Search for the cell housing the specified text and yield its (x, y) center coordinate. 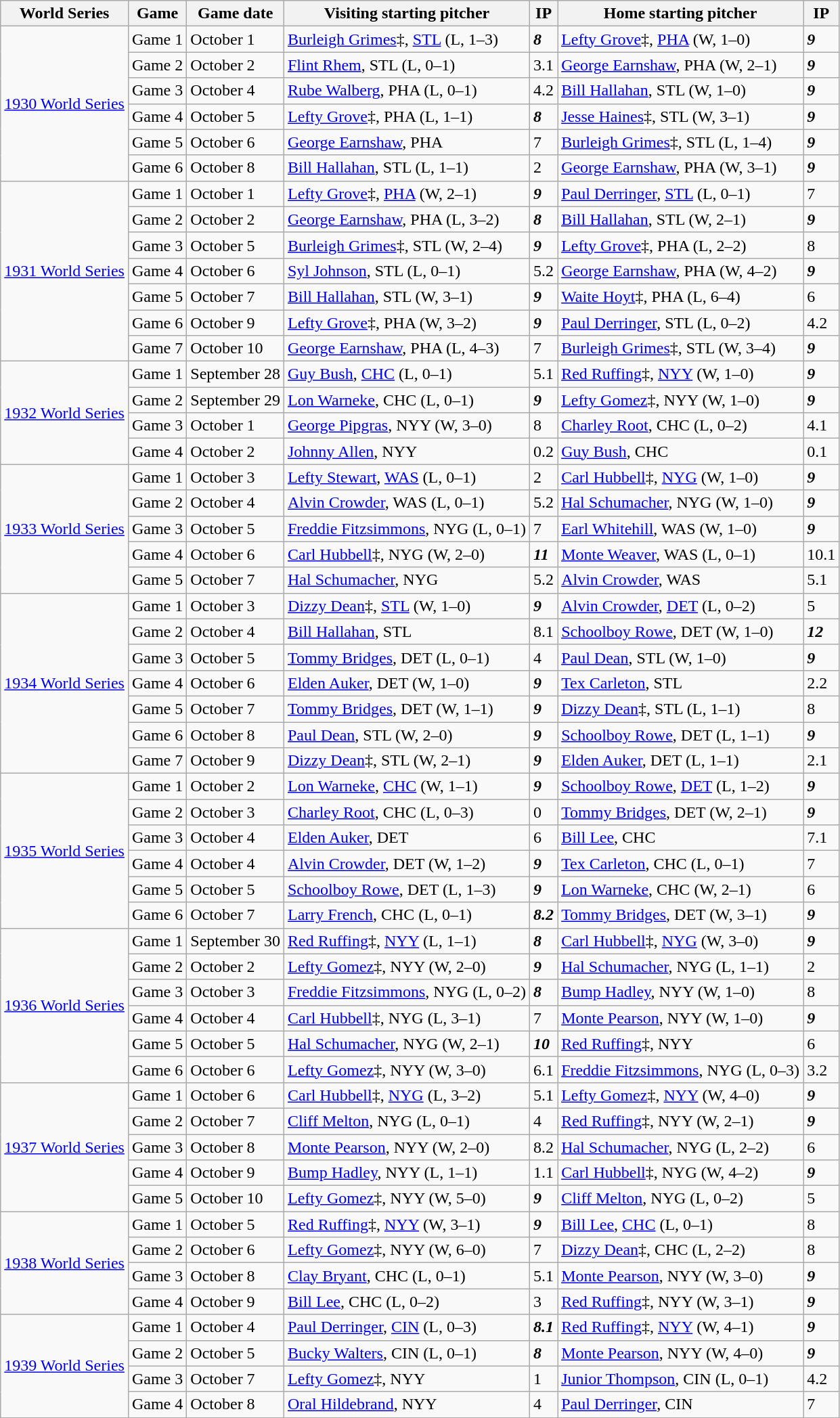
Red Ruffing‡, NYY (W, 2–1) (681, 1121)
Burleigh Grimes‡, STL (W, 3–4) (681, 349)
Paul Dean, STL (W, 2–0) (406, 734)
Carl Hubbell‡, NYG (W, 1–0) (681, 477)
6.1 (544, 1069)
Monte Pearson, NYY (W, 3–0) (681, 1276)
Freddie Fitzsimmons, NYG (L, 0–1) (406, 529)
Burleigh Grimes‡, STL (L, 1–3) (406, 39)
George Earnshaw, PHA (W, 3–1) (681, 168)
Syl Johnson, STL (L, 0–1) (406, 271)
Freddie Fitzsimmons, NYG (L, 0–2) (406, 992)
Larry French, CHC (L, 0–1) (406, 915)
4.1 (822, 426)
Monte Pearson, NYY (W, 2–0) (406, 1147)
Red Ruffing‡, NYY (W, 1–0) (681, 374)
Hal Schumacher, NYG (406, 580)
Bill Lee, CHC (L, 0–1) (681, 1224)
Schoolboy Rowe, DET (W, 1–0) (681, 632)
Bill Lee, CHC (681, 838)
Rube Walberg, PHA (L, 0–1) (406, 91)
Carl Hubbell‡, NYG (L, 3–2) (406, 1095)
1936 World Series (65, 1005)
Lefty Gomez‡, NYY (W, 5–0) (406, 1199)
10 (544, 1044)
Bill Hallahan, STL (406, 632)
Lefty Gomez‡, NYY (W, 3–0) (406, 1069)
Charley Root, CHC (L, 0–2) (681, 426)
Schoolboy Rowe, DET (L, 1–1) (681, 734)
Earl Whitehill, WAS (W, 1–0) (681, 529)
Carl Hubbell‡, NYG (L, 3–1) (406, 1018)
Tommy Bridges, DET (L, 0–1) (406, 657)
Lefty Gomez‡, NYY (W, 6–0) (406, 1250)
Freddie Fitzsimmons, NYG (L, 0–3) (681, 1069)
Bill Hallahan, STL (W, 1–0) (681, 91)
1 (544, 1379)
Hal Schumacher, NYG (L, 2–2) (681, 1147)
Red Ruffing‡, NYY (L, 1–1) (406, 941)
Paul Derringer, CIN (L, 0–3) (406, 1327)
3.1 (544, 65)
1932 World Series (65, 413)
Alvin Crowder, WAS (681, 580)
Monte Pearson, NYY (W, 4–0) (681, 1353)
Cliff Melton, NYG (L, 0–1) (406, 1121)
Lefty Gomez‡, NYY (406, 1379)
1.1 (544, 1173)
Paul Derringer, STL (L, 0–2) (681, 323)
1933 World Series (65, 529)
Dizzy Dean‡, STL (W, 2–1) (406, 761)
1935 World Series (65, 851)
Lefty Gomez‡, NYY (W, 2–0) (406, 967)
Bill Hallahan, STL (W, 3–1) (406, 296)
Alvin Crowder, DET (L, 0–2) (681, 606)
2.1 (822, 761)
2.2 (822, 683)
1939 World Series (65, 1366)
0.2 (544, 451)
Charley Root, CHC (L, 0–3) (406, 812)
Elden Auker, DET (406, 838)
Game date (236, 14)
Schoolboy Rowe, DET (L, 1–3) (406, 889)
Red Ruffing‡, NYY (W, 4–1) (681, 1327)
1931 World Series (65, 271)
Tex Carleton, STL (681, 683)
George Earnshaw, PHA (L, 3–2) (406, 219)
11 (544, 554)
7.1 (822, 838)
Paul Derringer, CIN (681, 1404)
Red Ruffing‡, NYY (681, 1044)
Game (157, 14)
Lon Warneke, CHC (W, 2–1) (681, 889)
Carl Hubbell‡, NYG (W, 2–0) (406, 554)
Paul Derringer, STL (L, 0–1) (681, 194)
Bump Hadley, NYY (W, 1–0) (681, 992)
Bill Hallahan, STL (W, 2–1) (681, 219)
Hal Schumacher, NYG (L, 1–1) (681, 967)
September 28 (236, 374)
1934 World Series (65, 683)
Dizzy Dean‡, CHC (L, 2–2) (681, 1250)
Lefty Grove‡, PHA (W, 1–0) (681, 39)
Carl Hubbell‡, NYG (W, 4–2) (681, 1173)
Bill Hallahan, STL (L, 1–1) (406, 168)
Waite Hoyt‡, PHA (L, 6–4) (681, 296)
Dizzy Dean‡, STL (L, 1–1) (681, 709)
Lefty Grove‡, PHA (W, 3–2) (406, 323)
Lon Warneke, CHC (W, 1–1) (406, 786)
Lon Warneke, CHC (L, 0–1) (406, 400)
1938 World Series (65, 1263)
1930 World Series (65, 104)
Junior Thompson, CIN (L, 0–1) (681, 1379)
Lefty Grove‡, PHA (L, 1–1) (406, 116)
Lefty Grove‡, PHA (L, 2–2) (681, 245)
Oral Hildebrand, NYY (406, 1404)
George Earnshaw, PHA (406, 142)
Flint Rhem, STL (L, 0–1) (406, 65)
World Series (65, 14)
Bucky Walters, CIN (L, 0–1) (406, 1353)
Lefty Gomez‡, NYY (W, 1–0) (681, 400)
Lefty Grove‡, PHA (W, 2–1) (406, 194)
Elden Auker, DET (L, 1–1) (681, 761)
Alvin Crowder, DET (W, 1–2) (406, 864)
Hal Schumacher, NYG (W, 1–0) (681, 503)
Hal Schumacher, NYG (W, 2–1) (406, 1044)
Alvin Crowder, WAS (L, 0–1) (406, 503)
Tommy Bridges, DET (W, 1–1) (406, 709)
Johnny Allen, NYY (406, 451)
Lefty Stewart, WAS (L, 0–1) (406, 477)
1937 World Series (65, 1147)
George Pipgras, NYY (W, 3–0) (406, 426)
Tommy Bridges, DET (W, 2–1) (681, 812)
Clay Bryant, CHC (L, 0–1) (406, 1276)
George Earnshaw, PHA (L, 4–3) (406, 349)
Visiting starting pitcher (406, 14)
Bump Hadley, NYY (L, 1–1) (406, 1173)
Guy Bush, CHC (681, 451)
Dizzy Dean‡, STL (W, 1–0) (406, 606)
3 (544, 1302)
Schoolboy Rowe, DET (L, 1–2) (681, 786)
Guy Bush, CHC (L, 0–1) (406, 374)
Paul Dean, STL (W, 1–0) (681, 657)
Carl Hubbell‡, NYG (W, 3–0) (681, 941)
Monte Pearson, NYY (W, 1–0) (681, 1018)
September 30 (236, 941)
0.1 (822, 451)
0 (544, 812)
George Earnshaw, PHA (W, 4–2) (681, 271)
10.1 (822, 554)
Lefty Gomez‡, NYY (W, 4–0) (681, 1095)
Monte Weaver, WAS (L, 0–1) (681, 554)
George Earnshaw, PHA (W, 2–1) (681, 65)
12 (822, 632)
Jesse Haines‡, STL (W, 3–1) (681, 116)
Bill Lee, CHC (L, 0–2) (406, 1302)
Elden Auker, DET (W, 1–0) (406, 683)
Tommy Bridges, DET (W, 3–1) (681, 915)
Burleigh Grimes‡, STL (L, 1–4) (681, 142)
Home starting pitcher (681, 14)
3.2 (822, 1069)
Cliff Melton, NYG (L, 0–2) (681, 1199)
Burleigh Grimes‡, STL (W, 2–4) (406, 245)
Tex Carleton, CHC (L, 0–1) (681, 864)
September 29 (236, 400)
